For the text-containing cell, return its midpoint in (x, y) coordinate format. 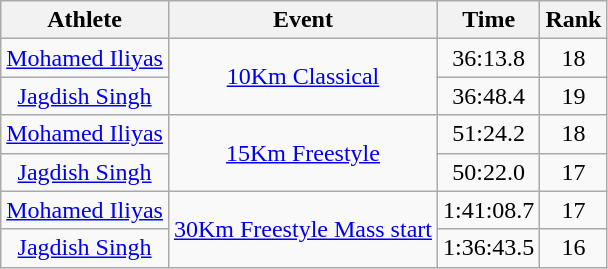
Time (488, 20)
1:41:08.7 (488, 210)
50:22.0 (488, 172)
Athlete (85, 20)
Event (302, 20)
36:13.8 (488, 58)
1:36:43.5 (488, 248)
10Km Classical (302, 77)
36:48.4 (488, 96)
15Km Freestyle (302, 153)
16 (574, 248)
19 (574, 96)
Rank (574, 20)
51:24.2 (488, 134)
30Km Freestyle Mass start (302, 229)
